From the cell containing the given text, extract its center point as [x, y] coordinate. 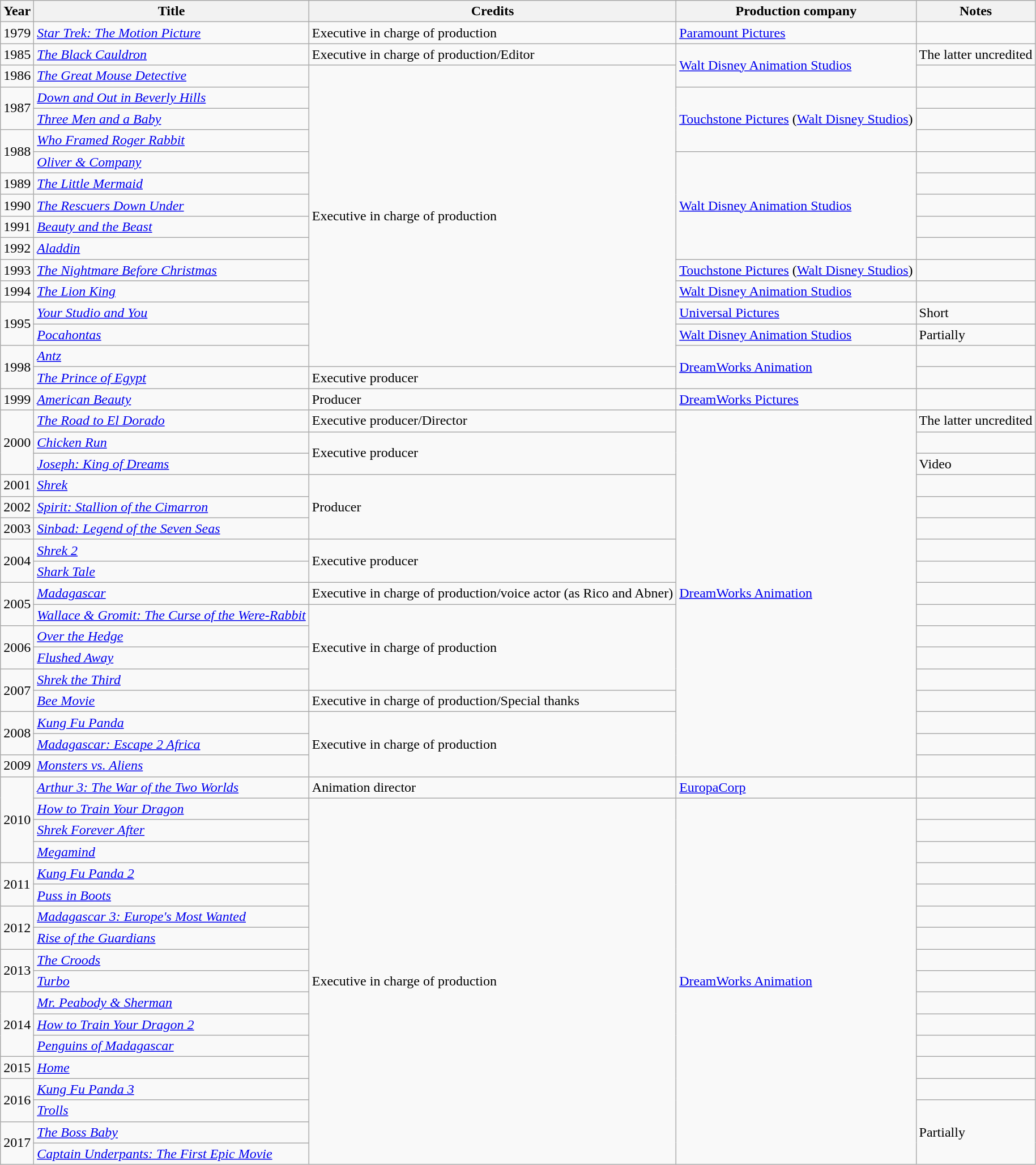
Down and Out in Beverly Hills [171, 97]
1985 [17, 54]
The Road to El Dorado [171, 421]
Chicken Run [171, 442]
Over the Hedge [171, 637]
2006 [17, 647]
Executive in charge of production/Special thanks [492, 701]
Trolls [171, 1111]
Shrek 2 [171, 550]
2011 [17, 884]
Bee Movie [171, 701]
1998 [17, 367]
Madagascar [171, 593]
Short [975, 313]
2008 [17, 733]
Madagascar 3: Europe's Most Wanted [171, 916]
The Prince of Egypt [171, 378]
2004 [17, 561]
The Croods [171, 960]
Executive in charge of production/Editor [492, 54]
EuropaCorp [796, 787]
Flushed Away [171, 658]
2017 [17, 1143]
Sinbad: Legend of the Seven Seas [171, 528]
2001 [17, 485]
1991 [17, 227]
Animation director [492, 787]
Mr. Peabody & Sherman [171, 1003]
Executive in charge of production/voice actor (as Rico and Abner) [492, 593]
1989 [17, 184]
2000 [17, 442]
2003 [17, 528]
1986 [17, 76]
The Lion King [171, 292]
The Black Cauldron [171, 54]
Paramount Pictures [796, 33]
Notes [975, 11]
Year [17, 11]
Penguins of Madagascar [171, 1046]
Shrek [171, 485]
Kung Fu Panda 2 [171, 873]
Oliver & Company [171, 162]
Production company [796, 11]
The Little Mermaid [171, 184]
Joseph: King of Dreams [171, 464]
Shrek Forever After [171, 830]
Three Men and a Baby [171, 119]
1979 [17, 33]
The Great Mouse Detective [171, 76]
Arthur 3: The War of the Two Worlds [171, 787]
The Nightmare Before Christmas [171, 270]
Title [171, 11]
Executive producer/Director [492, 421]
1990 [17, 205]
2009 [17, 766]
American Beauty [171, 399]
Megamind [171, 852]
Shrek the Third [171, 680]
2002 [17, 507]
How to Train Your Dragon 2 [171, 1025]
Antz [171, 356]
The Boss Baby [171, 1132]
2015 [17, 1068]
1994 [17, 292]
Puss in Boots [171, 895]
2016 [17, 1100]
1987 [17, 108]
Home [171, 1068]
Shark Tale [171, 571]
How to Train Your Dragon [171, 809]
Pocahontas [171, 335]
Spirit: Stallion of the Cimarron [171, 507]
Credits [492, 11]
1995 [17, 324]
Your Studio and You [171, 313]
Kung Fu Panda 3 [171, 1089]
2005 [17, 604]
Monsters vs. Aliens [171, 766]
1992 [17, 248]
Video [975, 464]
DreamWorks Pictures [796, 399]
2010 [17, 820]
2007 [17, 690]
2014 [17, 1025]
Aladdin [171, 248]
1999 [17, 399]
2012 [17, 927]
Who Framed Roger Rabbit [171, 140]
1988 [17, 151]
Madagascar: Escape 2 Africa [171, 744]
1993 [17, 270]
Universal Pictures [796, 313]
Star Trek: The Motion Picture [171, 33]
Kung Fu Panda [171, 723]
Rise of the Guardians [171, 938]
Beauty and the Beast [171, 227]
The Rescuers Down Under [171, 205]
Captain Underpants: The First Epic Movie [171, 1154]
2013 [17, 971]
Wallace & Gromit: The Curse of the Were-Rabbit [171, 614]
Turbo [171, 981]
